Capture the cell that displays the provided text and extract its (X, Y) central coordinate. 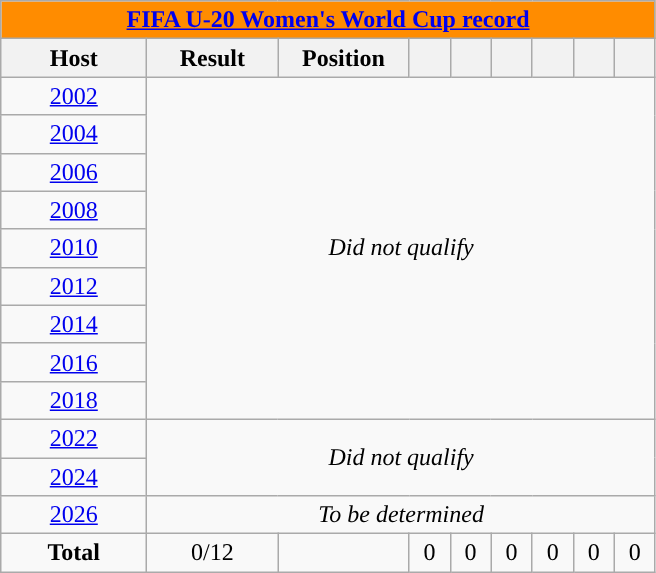
To be determined (401, 515)
2008 (74, 210)
2004 (74, 134)
2002 (74, 96)
FIFA U-20 Women's World Cup record (328, 20)
2014 (74, 324)
Position (344, 58)
2012 (74, 286)
Host (74, 58)
Result (212, 58)
2006 (74, 172)
2024 (74, 477)
2010 (74, 248)
2016 (74, 362)
0/12 (212, 553)
2022 (74, 438)
2018 (74, 400)
2026 (74, 515)
Total (74, 553)
